Output the (x, y) coordinate of the center of the cell containing the given text.  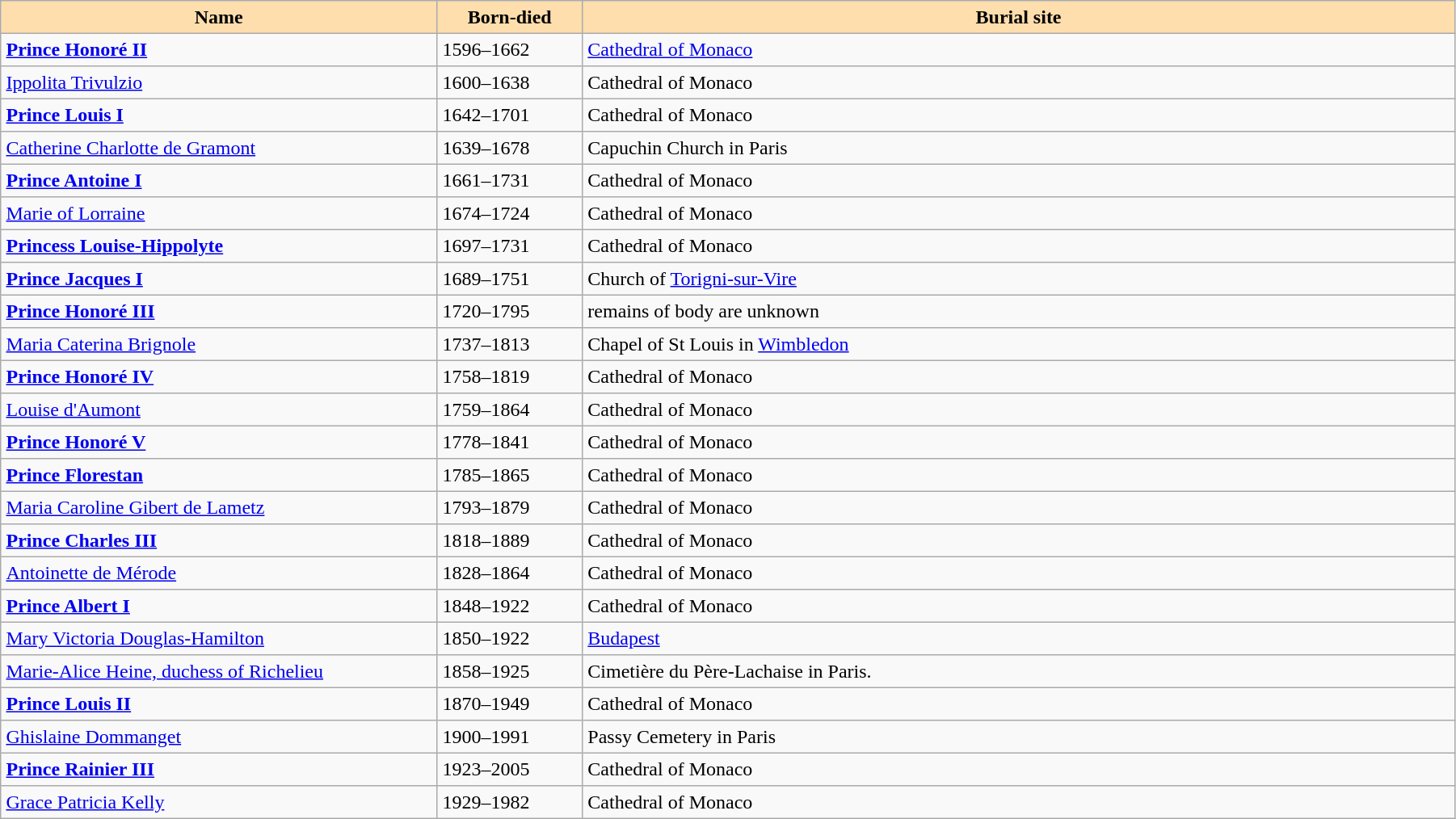
Marie-Alice Heine, duchess of Richelieu (219, 671)
Name (219, 17)
Passy Cemetery in Paris (1019, 737)
1639–1678 (510, 148)
1923–2005 (510, 769)
Maria Caterina Brignole (219, 344)
Born-died (510, 17)
Prince Honoré IV (219, 376)
1828–1864 (510, 573)
Marie of Lorraine (219, 213)
1900–1991 (510, 737)
1720–1795 (510, 311)
Antoinette de Mérode (219, 573)
Prince Albert I (219, 606)
1793–1879 (510, 507)
1785–1865 (510, 475)
1858–1925 (510, 671)
1929–1982 (510, 802)
Church of Torigni-sur-Vire (1019, 279)
Louise d'Aumont (219, 409)
1661–1731 (510, 180)
1850–1922 (510, 638)
Prince Louis II (219, 703)
Chapel of St Louis in Wimbledon (1019, 344)
1870–1949 (510, 703)
Maria Caroline Gibert de Lametz (219, 507)
remains of body are unknown (1019, 311)
Prince Honoré II (219, 49)
Prince Rainier III (219, 769)
1758–1819 (510, 376)
Budapest (1019, 638)
Prince Louis I (219, 115)
1697–1731 (510, 246)
1778–1841 (510, 442)
1818–1889 (510, 540)
Prince Honoré III (219, 311)
Ghislaine Dommanget (219, 737)
Burial site (1019, 17)
Prince Jacques I (219, 279)
Prince Charles III (219, 540)
Capuchin Church in Paris (1019, 148)
1600–1638 (510, 82)
1674–1724 (510, 213)
1642–1701 (510, 115)
Prince Florestan (219, 475)
1596–1662 (510, 49)
Catherine Charlotte de Gramont (219, 148)
Princess Louise-Hippolyte (219, 246)
1759–1864 (510, 409)
Ippolita Trivulzio (219, 82)
Prince Honoré V (219, 442)
Prince Antoine I (219, 180)
Grace Patricia Kelly (219, 802)
Mary Victoria Douglas-Hamilton (219, 638)
1848–1922 (510, 606)
Cimetière du Père-Lachaise in Paris. (1019, 671)
1689–1751 (510, 279)
1737–1813 (510, 344)
